Detect which cell encompasses the target text, then output its [X, Y] center coordinate. 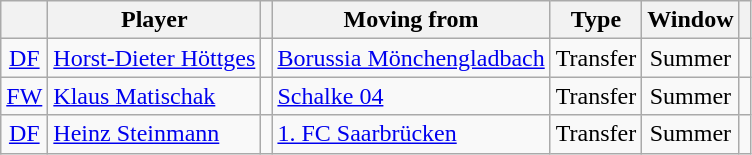
Moving from [411, 20]
Type [596, 20]
Borussia Mönchengladbach [411, 58]
1. FC Saarbrücken [411, 134]
Player [154, 20]
Window [690, 20]
Klaus Matischak [154, 96]
Schalke 04 [411, 96]
Heinz Steinmann [154, 134]
FW [24, 96]
Horst-Dieter Höttges [154, 58]
